Identify which cell holds the provided text, then report its (x, y) central coordinate. 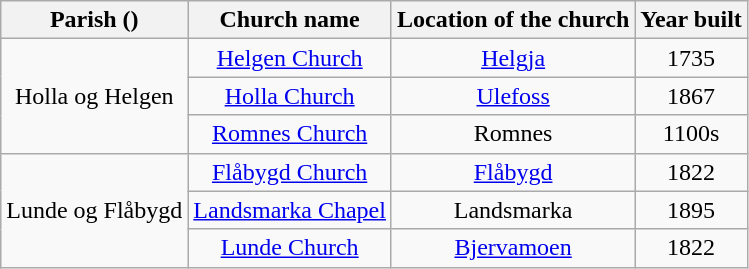
1100s (692, 134)
Lunde Church (290, 248)
Location of the church (512, 20)
Parish () (94, 20)
Lunde og Flåbygd (94, 210)
Holla og Helgen (94, 96)
Year built (692, 20)
Holla Church (290, 96)
Romnes (512, 134)
Helgen Church (290, 58)
Bjervamoen (512, 248)
1867 (692, 96)
Church name (290, 20)
Landsmarka (512, 210)
1895 (692, 210)
Helgja (512, 58)
Landsmarka Chapel (290, 210)
Ulefoss (512, 96)
Romnes Church (290, 134)
1735 (692, 58)
Flåbygd Church (290, 172)
Flåbygd (512, 172)
